Scan for the cell matching the given text and deliver its (x, y) coordinate at center. 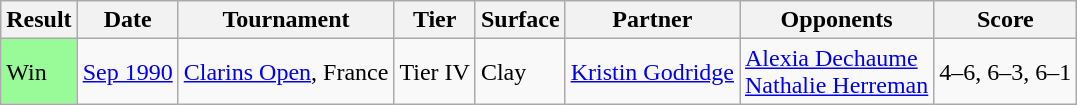
Win (39, 72)
Score (1006, 20)
Tier IV (435, 72)
Partner (652, 20)
4–6, 6–3, 6–1 (1006, 72)
Tier (435, 20)
Opponents (837, 20)
Tournament (286, 20)
Clay (520, 72)
Clarins Open, France (286, 72)
Surface (520, 20)
Kristin Godridge (652, 72)
Sep 1990 (128, 72)
Date (128, 20)
Result (39, 20)
Alexia Dechaume Nathalie Herreman (837, 72)
